Identify which cell holds the provided text, then report its [X, Y] central coordinate. 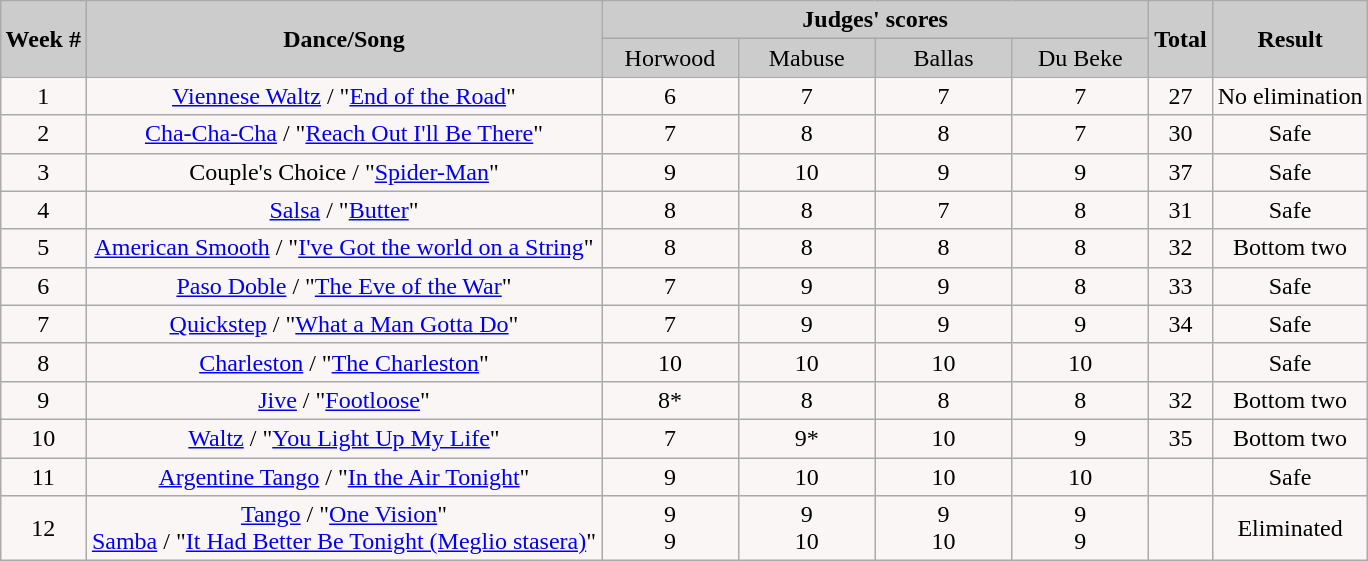
Couple's Choice / "Spider-Man" [344, 172]
Dance/Song [344, 39]
Cha-Cha-Cha / "Reach Out I'll Be There" [344, 134]
8* [670, 400]
Total [1181, 39]
1 [43, 96]
33 [1181, 286]
Result [1290, 39]
Week # [43, 39]
Salsa / "Butter" [344, 210]
No elimination [1290, 96]
2 [43, 134]
Tango / "One Vision"Samba / "It Had Better Be Tonight (Meglio stasera)" [344, 528]
3 [43, 172]
Waltz / "You Light Up My Life" [344, 438]
4 [43, 210]
Paso Doble / "The Eve of the War" [344, 286]
Ballas [944, 58]
Argentine Tango / "In the Air Tonight" [344, 477]
Jive / "Footloose" [344, 400]
9* [806, 438]
30 [1181, 134]
Horwood [670, 58]
Viennese Waltz / "End of the Road" [344, 96]
12 [43, 528]
11 [43, 477]
Eliminated [1290, 528]
34 [1181, 324]
27 [1181, 96]
Quickstep / "What a Man Gotta Do" [344, 324]
Mabuse [806, 58]
37 [1181, 172]
35 [1181, 438]
American Smooth / "I've Got the world on a String" [344, 248]
Charleston / "The Charleston" [344, 362]
Judges' scores [876, 20]
5 [43, 248]
31 [1181, 210]
Du Beke [1080, 58]
